Find where the given text appears and provide that cell's center as (x, y) coordinate. 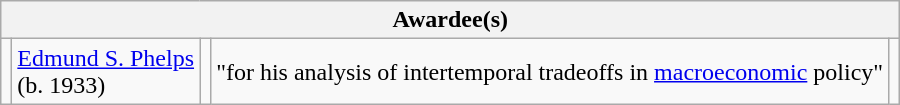
"for his analysis of intertemporal tradeoffs in macroeconomic policy" (550, 72)
Edmund S. Phelps(b. 1933) (106, 72)
Awardee(s) (450, 20)
